Detect which cell encompasses the target text, then output its [x, y] center coordinate. 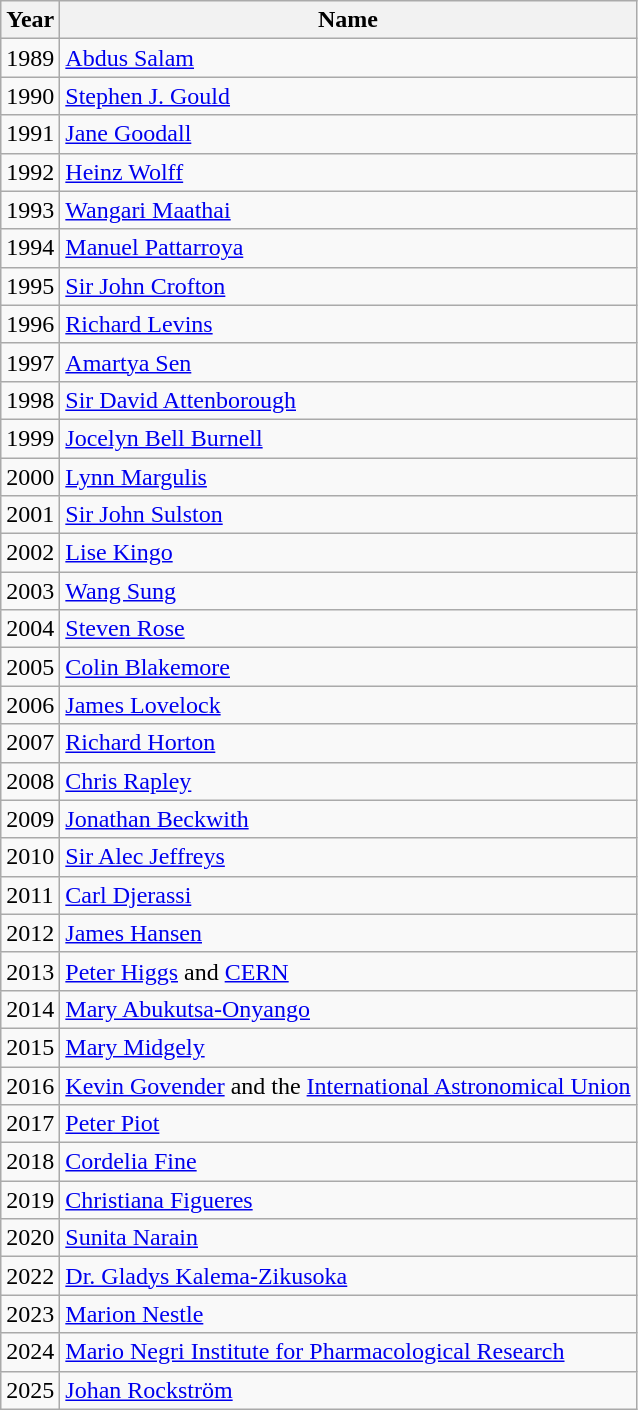
1994 [30, 248]
Jonathan Beckwith [348, 819]
2011 [30, 895]
Sir Alec Jeffreys [348, 857]
Lynn Margulis [348, 477]
2020 [30, 1238]
1992 [30, 172]
Colin Blakemore [348, 667]
1999 [30, 438]
2005 [30, 667]
Kevin Govender and the International Astronomical Union [348, 1085]
2006 [30, 705]
2012 [30, 933]
1991 [30, 134]
Jane Goodall [348, 134]
2000 [30, 477]
Jocelyn Bell Burnell [348, 438]
Lise Kingo [348, 553]
Cordelia Fine [348, 1162]
James Hansen [348, 933]
Johan Rockström [348, 1390]
2003 [30, 591]
Abdus Salam [348, 58]
2025 [30, 1390]
2022 [30, 1276]
Peter Higgs and CERN [348, 971]
2016 [30, 1085]
Dr. Gladys Kalema-Zikusoka [348, 1276]
2015 [30, 1047]
Sunita Narain [348, 1238]
1989 [30, 58]
2014 [30, 1009]
Sir John Crofton [348, 286]
2010 [30, 857]
Year [30, 20]
1990 [30, 96]
2024 [30, 1352]
Sir John Sulston [348, 515]
1998 [30, 400]
Marion Nestle [348, 1314]
Christiana Figueres [348, 1200]
2001 [30, 515]
James Lovelock [348, 705]
Carl Djerassi [348, 895]
1997 [30, 362]
Name [348, 20]
Wang Sung [348, 591]
2013 [30, 971]
Richard Horton [348, 743]
2019 [30, 1200]
1993 [30, 210]
Mario Negri Institute for Pharmacological Research [348, 1352]
2008 [30, 781]
Heinz Wolff [348, 172]
2002 [30, 553]
Sir David Attenborough [348, 400]
1995 [30, 286]
Peter Piot [348, 1124]
Richard Levins [348, 324]
Steven Rose [348, 629]
2004 [30, 629]
2009 [30, 819]
2007 [30, 743]
Wangari Maathai [348, 210]
Mary Abukutsa-Onyango [348, 1009]
2017 [30, 1124]
Stephen J. Gould [348, 96]
Mary Midgely [348, 1047]
2018 [30, 1162]
Amartya Sen [348, 362]
Chris Rapley [348, 781]
1996 [30, 324]
Manuel Pattarroya [348, 248]
2023 [30, 1314]
